Provide the (x, y) coordinate of the cell's center where the given text is located.  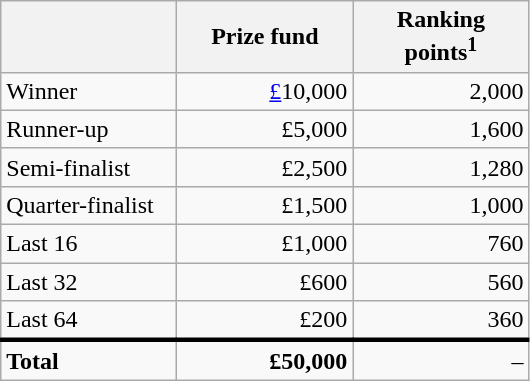
£200 (265, 321)
£10,000 (265, 91)
Quarter-finalist (89, 205)
£2,500 (265, 167)
Runner-up (89, 129)
Last 64 (89, 321)
£600 (265, 282)
Prize fund (265, 37)
1,600 (441, 129)
£50,000 (265, 360)
360 (441, 321)
Last 32 (89, 282)
£5,000 (265, 129)
760 (441, 244)
Semi-finalist (89, 167)
Total (89, 360)
£1,500 (265, 205)
2,000 (441, 91)
Winner (89, 91)
1,000 (441, 205)
Last 16 (89, 244)
£1,000 (265, 244)
Ranking points1 (441, 37)
– (441, 360)
560 (441, 282)
1,280 (441, 167)
